Scan for the cell matching the given text and deliver its [x, y] coordinate at center. 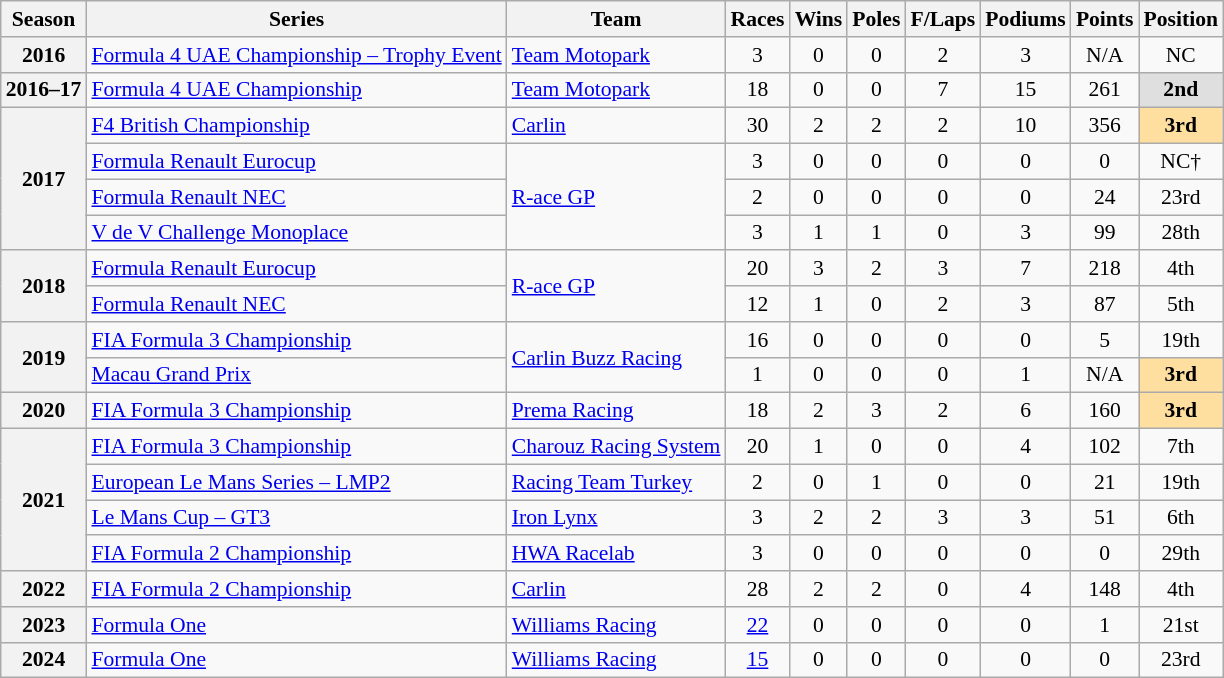
16 [757, 340]
Macau Grand Prix [296, 375]
261 [1105, 90]
Poles [876, 19]
Points [1105, 19]
Charouz Racing System [616, 447]
HWA Racelab [616, 554]
Races [757, 19]
87 [1105, 304]
F/Laps [942, 19]
Podiums [1026, 19]
29th [1181, 554]
Prema Racing [616, 411]
30 [757, 126]
Le Mans Cup – GT3 [296, 518]
2024 [44, 660]
Position [1181, 19]
2021 [44, 500]
NC† [1181, 162]
2020 [44, 411]
Formula 4 UAE Championship [296, 90]
28 [757, 589]
102 [1105, 447]
Series [296, 19]
2023 [44, 625]
European Le Mans Series – LMP2 [296, 482]
Racing Team Turkey [616, 482]
2022 [44, 589]
Carlin Buzz Racing [616, 358]
6th [1181, 518]
2016–17 [44, 90]
24 [1105, 197]
Season [44, 19]
Formula 4 UAE Championship – Trophy Event [296, 55]
F4 British Championship [296, 126]
21 [1105, 482]
2016 [44, 55]
148 [1105, 589]
356 [1105, 126]
51 [1105, 518]
22 [757, 625]
12 [757, 304]
6 [1026, 411]
Iron Lynx [616, 518]
160 [1105, 411]
21st [1181, 625]
10 [1026, 126]
2018 [44, 286]
2nd [1181, 90]
218 [1105, 269]
Wins [819, 19]
7th [1181, 447]
NC [1181, 55]
Team [616, 19]
2019 [44, 358]
5th [1181, 304]
28th [1181, 233]
V de V Challenge Monoplace [296, 233]
99 [1105, 233]
5 [1105, 340]
2017 [44, 179]
